For the text-containing cell, return its midpoint in (x, y) coordinate format. 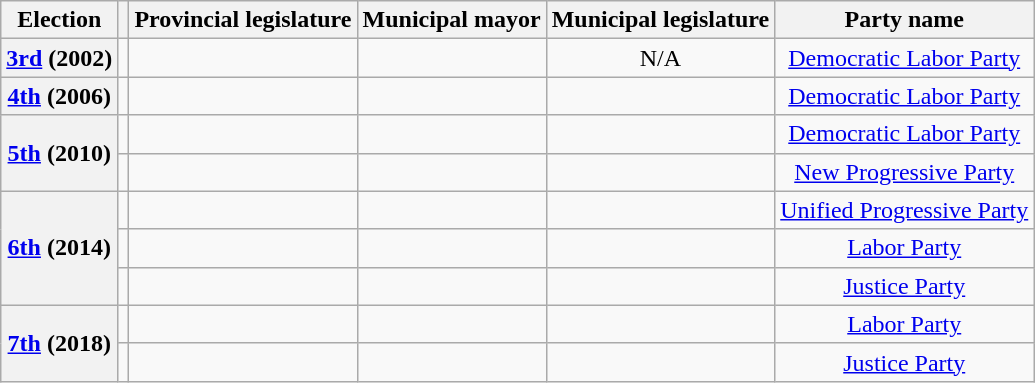
6th (2014) (60, 248)
N/A (660, 58)
7th (2018) (60, 343)
Municipal legislature (660, 20)
Election (60, 20)
Municipal mayor (452, 20)
4th (2006) (60, 96)
New Progressive Party (904, 172)
Party name (904, 20)
Unified Progressive Party (904, 210)
Provincial legislature (243, 20)
3rd (2002) (60, 58)
5th (2010) (60, 153)
